Identify which cell holds the provided text, then report its [X, Y] central coordinate. 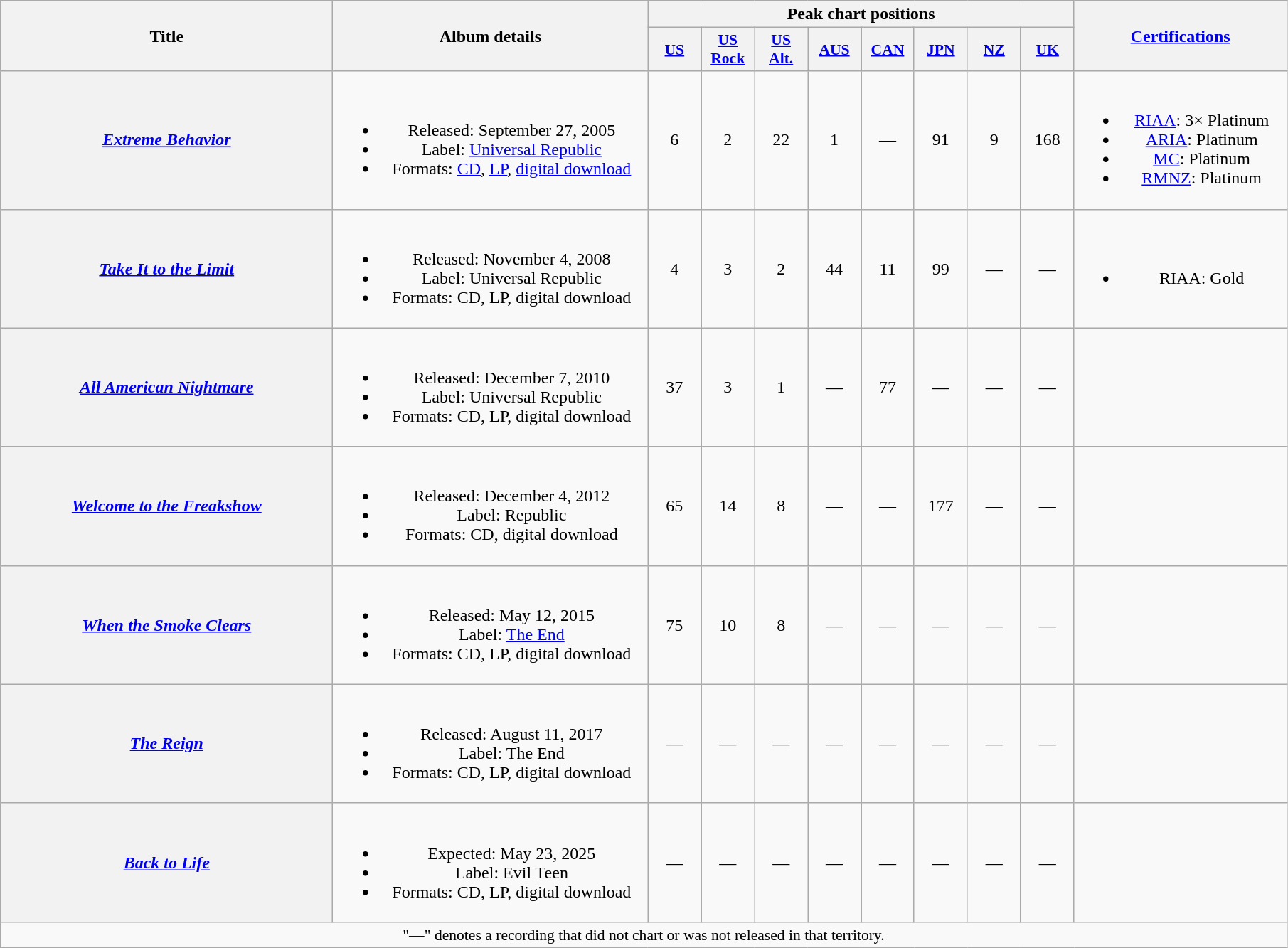
Back to Life [166, 862]
37 [674, 387]
65 [674, 506]
4 [674, 269]
Album details [491, 36]
JPN [940, 50]
Released: May 12, 2015Label: The EndFormats: CD, LP, digital download [491, 624]
Certifications [1181, 36]
Released: August 11, 2017Label: The EndFormats: CD, LP, digital download [491, 744]
"—" denotes a recording that did not chart or was not released in that territory. [644, 934]
Released: December 7, 2010Label: Universal RepublicFormats: CD, LP, digital download [491, 387]
Released: December 4, 2012Label: RepublicFormats: CD, digital download [491, 506]
CAN [888, 50]
6 [674, 140]
Expected: May 23, 2025Label: Evil TeenFormats: CD, LP, digital download [491, 862]
RIAA: 3× PlatinumARIA: PlatinumMC: PlatinumRMNZ: Platinum [1181, 140]
AUS [835, 50]
177 [940, 506]
Extreme Behavior [166, 140]
9 [994, 140]
22 [781, 140]
Take It to the Limit [166, 269]
The Reign [166, 744]
USAlt. [781, 50]
Released: November 4, 2008Label: Universal RepublicFormats: CD, LP, digital download [491, 269]
When the Smoke Clears [166, 624]
44 [835, 269]
NZ [994, 50]
10 [728, 624]
UK [1047, 50]
91 [940, 140]
Peak chart positions [861, 14]
All American Nightmare [166, 387]
14 [728, 506]
77 [888, 387]
11 [888, 269]
US [674, 50]
Released: September 27, 2005Label: Universal RepublicFormats: CD, LP, digital download [491, 140]
75 [674, 624]
USRock [728, 50]
99 [940, 269]
168 [1047, 140]
Welcome to the Freakshow [166, 506]
RIAA: Gold [1181, 269]
Title [166, 36]
